Find where the given text appears and provide that cell's center as [x, y] coordinate. 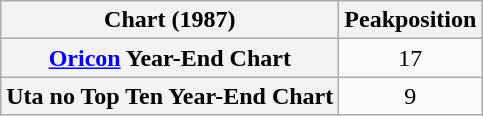
Chart (1987) [170, 20]
9 [410, 96]
Oricon Year-End Chart [170, 58]
Peakposition [410, 20]
Uta no Top Ten Year-End Chart [170, 96]
17 [410, 58]
